Return the (X, Y) coordinate for the center point of the cell that contains the specified text.  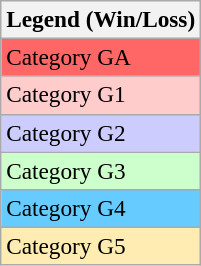
Category G4 (101, 208)
Category GA (101, 57)
Category G3 (101, 170)
Category G1 (101, 95)
Category G5 (101, 246)
Category G2 (101, 133)
Legend (Win/Loss) (101, 19)
